Search for the cell housing the specified text and yield its (X, Y) center coordinate. 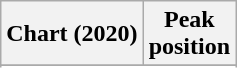
Peakposition (189, 34)
Chart (2020) (72, 34)
